Output the (x, y) coordinate of the center of the cell containing the given text.  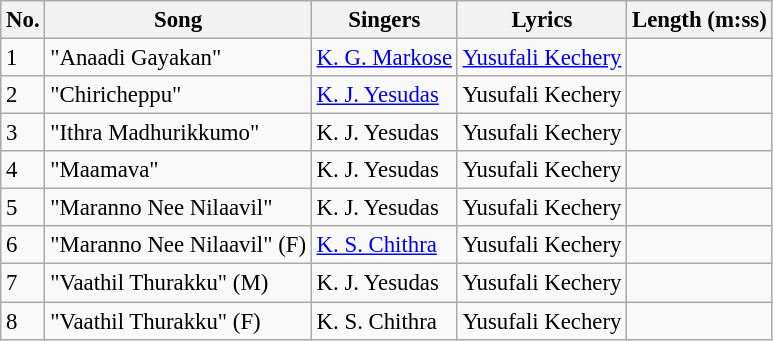
"Vaathil Thurakku" (F) (178, 321)
K. G. Markose (384, 58)
1 (23, 58)
"Ithra Madhurikkumo" (178, 133)
6 (23, 245)
"Maranno Nee Nilaavil" (F) (178, 245)
4 (23, 170)
3 (23, 133)
Length (m:ss) (700, 20)
"Maranno Nee Nilaavil" (178, 208)
No. (23, 20)
Lyrics (542, 20)
Singers (384, 20)
"Vaathil Thurakku" (M) (178, 283)
"Maamava" (178, 170)
"Anaadi Gayakan" (178, 58)
5 (23, 208)
8 (23, 321)
Song (178, 20)
2 (23, 95)
"Chiricheppu" (178, 95)
7 (23, 283)
